Scan for the cell matching the given text and deliver its [x, y] coordinate at center. 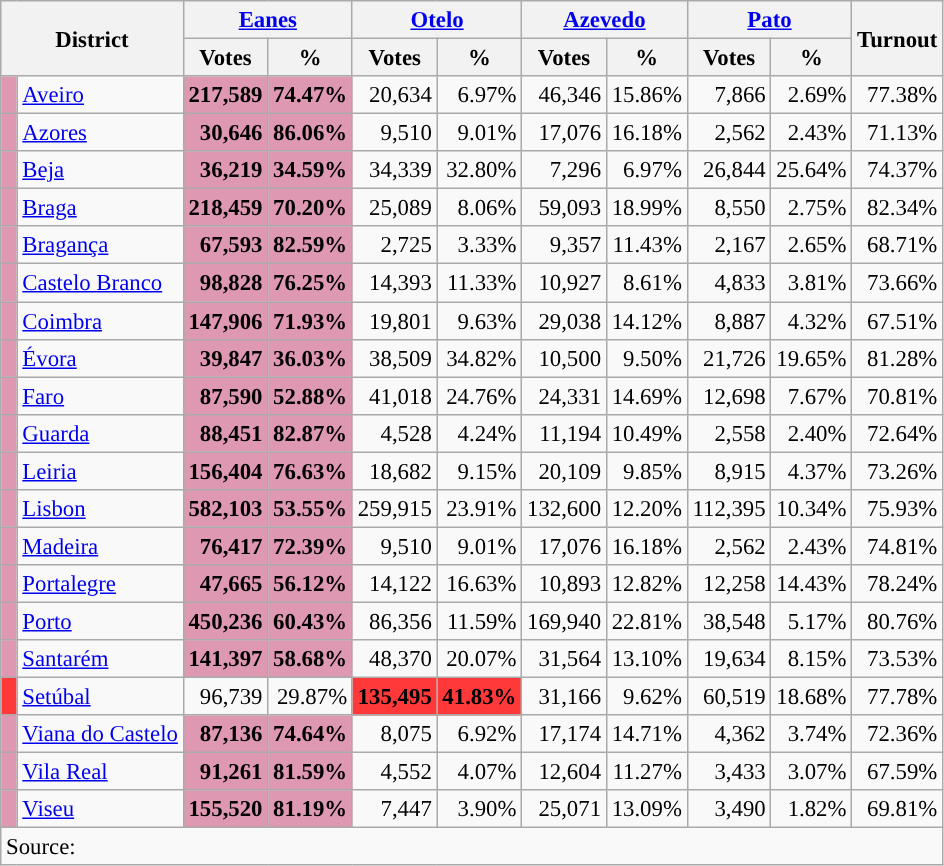
Setúbal [100, 697]
2,725 [394, 245]
14.69% [646, 396]
14,122 [394, 584]
Coimbra [100, 321]
Vila Real [100, 772]
3.90% [480, 809]
38,548 [729, 621]
582,103 [226, 509]
1.82% [812, 809]
9.85% [646, 471]
29.87% [310, 697]
Faro [100, 396]
74.37% [898, 170]
4,833 [729, 283]
24,331 [564, 396]
23.91% [480, 509]
Guarda [100, 433]
82.59% [310, 245]
60.43% [310, 621]
7.67% [812, 396]
6.92% [480, 734]
Eanes [268, 20]
74.64% [310, 734]
22.81% [646, 621]
30,646 [226, 133]
8,915 [729, 471]
59,093 [564, 208]
86.06% [310, 133]
Santarém [100, 659]
34.82% [480, 358]
67.59% [898, 772]
155,520 [226, 809]
13.09% [646, 809]
8,887 [729, 321]
67,593 [226, 245]
41,018 [394, 396]
70.20% [310, 208]
24.76% [480, 396]
12,698 [729, 396]
72.39% [310, 546]
2.75% [812, 208]
Porto [100, 621]
112,395 [729, 509]
68.71% [898, 245]
11,194 [564, 433]
69.81% [898, 809]
4.07% [480, 772]
Turnout [898, 38]
11.43% [646, 245]
Viana do Castelo [100, 734]
12,604 [564, 772]
Bragança [100, 245]
4,528 [394, 433]
41.83% [480, 697]
36,219 [226, 170]
Braga [100, 208]
18.68% [812, 697]
7,447 [394, 809]
14.43% [812, 584]
3.07% [812, 772]
12.20% [646, 509]
9.50% [646, 358]
3.74% [812, 734]
9.63% [480, 321]
82.87% [310, 433]
98,828 [226, 283]
34.59% [310, 170]
Otelo [436, 20]
8.06% [480, 208]
25,071 [564, 809]
10,893 [564, 584]
15.86% [646, 95]
3,433 [729, 772]
74.81% [898, 546]
31,166 [564, 697]
91,261 [226, 772]
147,906 [226, 321]
71.93% [310, 321]
19.65% [812, 358]
135,495 [394, 697]
52.88% [310, 396]
18.99% [646, 208]
Évora [100, 358]
3.33% [480, 245]
87,590 [226, 396]
4,362 [729, 734]
81.28% [898, 358]
25.64% [812, 170]
9.15% [480, 471]
11.33% [480, 283]
53.55% [310, 509]
2.65% [812, 245]
73.53% [898, 659]
29,038 [564, 321]
76.63% [310, 471]
70.81% [898, 396]
Castelo Branco [100, 283]
156,404 [226, 471]
71.13% [898, 133]
25,089 [394, 208]
4.24% [480, 433]
60,519 [729, 697]
Azevedo [604, 20]
46,346 [564, 95]
38,509 [394, 358]
81.59% [310, 772]
80.76% [898, 621]
Lisbon [100, 509]
4.32% [812, 321]
39,847 [226, 358]
72.36% [898, 734]
13.10% [646, 659]
Azores [100, 133]
3.81% [812, 283]
31,564 [564, 659]
19,801 [394, 321]
82.34% [898, 208]
Madeira [100, 546]
14.71% [646, 734]
74.47% [310, 95]
78.24% [898, 584]
8,075 [394, 734]
Leiria [100, 471]
217,589 [226, 95]
88,451 [226, 433]
259,915 [394, 509]
81.19% [310, 809]
10,500 [564, 358]
9,357 [564, 245]
Pato [770, 20]
7,866 [729, 95]
450,236 [226, 621]
2,167 [729, 245]
Aveiro [100, 95]
169,940 [564, 621]
8.61% [646, 283]
3,490 [729, 809]
16.63% [480, 584]
2.69% [812, 95]
218,459 [226, 208]
10.49% [646, 433]
67.51% [898, 321]
77.38% [898, 95]
8,550 [729, 208]
21,726 [729, 358]
20,634 [394, 95]
12.82% [646, 584]
32.80% [480, 170]
19,634 [729, 659]
Viseu [100, 809]
14.12% [646, 321]
2.40% [812, 433]
75.93% [898, 509]
132,600 [564, 509]
77.78% [898, 697]
Beja [100, 170]
17,174 [564, 734]
14,393 [394, 283]
56.12% [310, 584]
District [92, 38]
58.68% [310, 659]
Portalegre [100, 584]
47,665 [226, 584]
76,417 [226, 546]
36.03% [310, 358]
Source: [472, 847]
10.34% [812, 509]
5.17% [812, 621]
4,552 [394, 772]
141,397 [226, 659]
10,927 [564, 283]
20,109 [564, 471]
2,558 [729, 433]
73.26% [898, 471]
9.62% [646, 697]
12,258 [729, 584]
20.07% [480, 659]
34,339 [394, 170]
48,370 [394, 659]
72.64% [898, 433]
8.15% [812, 659]
7,296 [564, 170]
18,682 [394, 471]
26,844 [729, 170]
86,356 [394, 621]
11.59% [480, 621]
4.37% [812, 471]
96,739 [226, 697]
87,136 [226, 734]
76.25% [310, 283]
73.66% [898, 283]
11.27% [646, 772]
